Locate the cell with the specified text and output its (x, y) center coordinate. 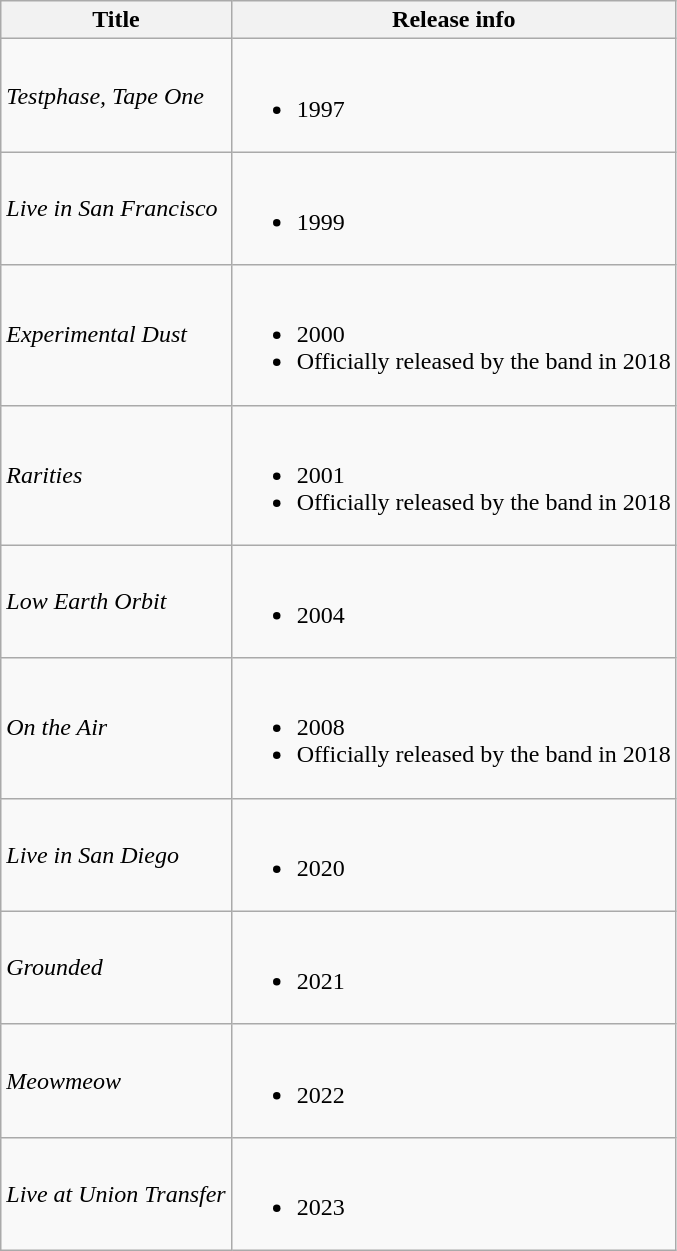
Grounded (116, 968)
2008Officially released by the band in 2018 (454, 728)
1997 (454, 96)
2001Officially released by the band in 2018 (454, 475)
Release info (454, 20)
Experimental Dust (116, 335)
Rarities (116, 475)
2004 (454, 602)
Meowmeow (116, 1080)
On the Air (116, 728)
2022 (454, 1080)
Live in San Diego (116, 854)
Low Earth Orbit (116, 602)
2000Officially released by the band in 2018 (454, 335)
Title (116, 20)
2020 (454, 854)
1999 (454, 208)
Testphase, Tape One (116, 96)
2023 (454, 1194)
Live at Union Transfer (116, 1194)
Live in San Francisco (116, 208)
2021 (454, 968)
